Detect which cell encompasses the target text, then output its [x, y] center coordinate. 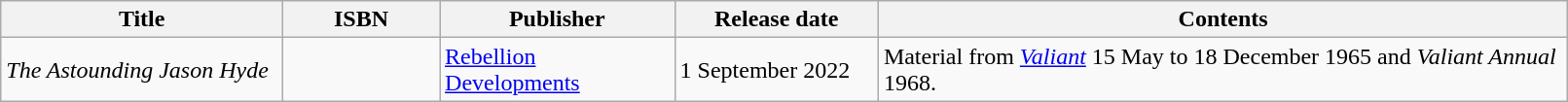
ISBN [362, 19]
1 September 2022 [777, 70]
Material from Valiant 15 May to 18 December 1965 and Valiant Annual 1968. [1222, 70]
Release date [777, 19]
The Astounding Jason Hyde [142, 70]
Rebellion Developments [558, 70]
Title [142, 19]
Contents [1222, 19]
Publisher [558, 19]
